Search for the cell housing the specified text and yield its [x, y] center coordinate. 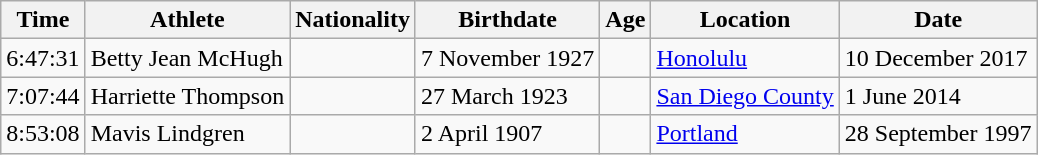
Nationality [353, 20]
San Diego County [745, 96]
Age [626, 20]
Honolulu [745, 58]
Location [745, 20]
Athlete [188, 20]
Birthdate [507, 20]
7:07:44 [43, 96]
1 June 2014 [938, 96]
Portland [745, 134]
Mavis Lindgren [188, 134]
Time [43, 20]
6:47:31 [43, 58]
28 September 1997 [938, 134]
2 April 1907 [507, 134]
Date [938, 20]
27 March 1923 [507, 96]
Harriette Thompson [188, 96]
8:53:08 [43, 134]
10 December 2017 [938, 58]
7 November 1927 [507, 58]
Betty Jean McHugh [188, 58]
